Search for the cell housing the specified text and yield its [x, y] center coordinate. 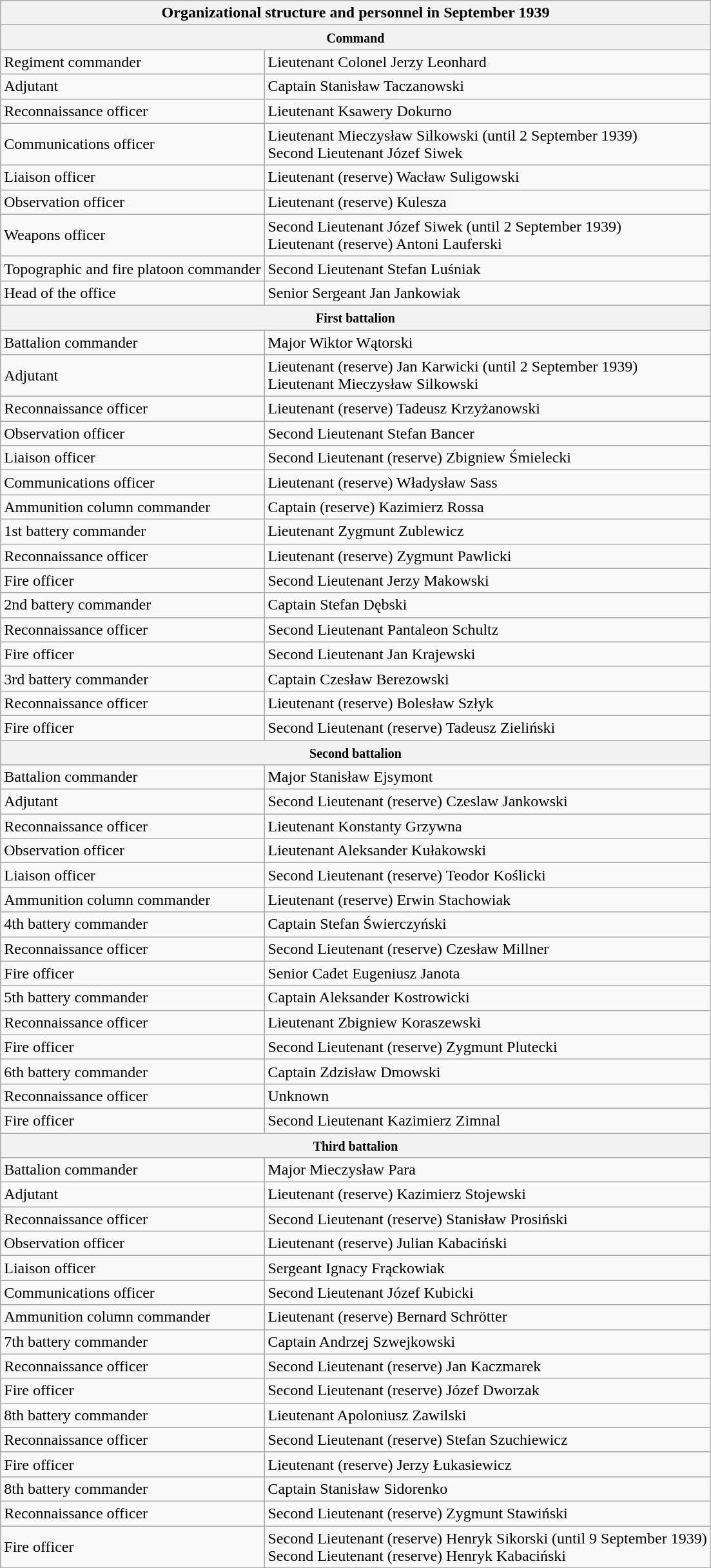
6th battery commander [133, 1071]
Second Lieutenant (reserve) Henryk Sikorski (until 9 September 1939)Second Lieutenant (reserve) Henryk Kabaciński [487, 1547]
Lieutenant Zygmunt Zublewicz [487, 531]
3rd battery commander [133, 679]
Lieutenant (reserve) Kazimierz Stojewski [487, 1195]
Captain Zdzisław Dmowski [487, 1071]
Second Lieutenant (reserve) Tadeusz Zieliński [487, 728]
Second Lieutenant (reserve) Jan Kaczmarek [487, 1366]
Captain (reserve) Kazimierz Rossa [487, 507]
Second Lieutenant Stefan Bancer [487, 433]
Lieutenant (reserve) Erwin Stachowiak [487, 900]
Second Lieutenant Jan Krajewski [487, 654]
Lieutenant Mieczysław Silkowski (until 2 September 1939)Second Lieutenant Józef Siwek [487, 144]
Second Lieutenant (reserve) Czesław Millner [487, 949]
Captain Andrzej Szwejkowski [487, 1342]
Second Lieutenant (reserve) Zbigniew Śmielecki [487, 458]
Lieutenant (reserve) Bernard Schrötter [487, 1317]
Third battalion [356, 1145]
Second Lieutenant (reserve) Stanisław Prosiński [487, 1219]
Sergeant Ignacy Frąckowiak [487, 1268]
First battalion [356, 317]
Senior Sergeant Jan Jankowiak [487, 293]
Regiment commander [133, 62]
Captain Stanisław Taczanowski [487, 86]
Lieutenant (reserve) Jan Karwicki (until 2 September 1939)Lieutenant Mieczysław Silkowski [487, 375]
Lieutenant Ksawery Dokurno [487, 111]
Second Lieutenant Jerzy Makowski [487, 581]
Second Lieutenant Józef Kubicki [487, 1293]
5th battery commander [133, 998]
Second Lieutenant Kazimierz Zimnal [487, 1120]
Second Lieutenant (reserve) Józef Dworzak [487, 1391]
Organizational structure and personnel in September 1939 [356, 13]
Senior Cadet Eugeniusz Janota [487, 973]
Captain Stefan Dębski [487, 605]
Major Wiktor Wątorski [487, 342]
Second Lieutenant Pantaleon Schultz [487, 630]
Second Lieutenant Stefan Luśniak [487, 268]
Second battalion [356, 753]
Major Mieczysław Para [487, 1170]
2nd battery commander [133, 605]
Second Lieutenant (reserve) Teodor Koślicki [487, 875]
Lieutenant Aleksander Kułakowski [487, 851]
7th battery commander [133, 1342]
1st battery commander [133, 531]
Second Lieutenant (reserve) Czeslaw Jankowski [487, 802]
Unknown [487, 1096]
4th battery commander [133, 924]
Head of the office [133, 293]
Topographic and fire platoon commander [133, 268]
Lieutenant (reserve) Jerzy Łukasiewicz [487, 1464]
Second Lieutenant (reserve) Stefan Szuchiewicz [487, 1440]
Lieutenant Zbigniew Koraszewski [487, 1022]
Second Lieutenant (reserve) Zygmunt Stawiński [487, 1513]
Captain Stefan Świerczyński [487, 924]
Major Stanisław Ejsymont [487, 777]
Lieutenant Konstanty Grzywna [487, 826]
Captain Stanisław Sidorenko [487, 1489]
Lieutenant (reserve) Julian Kabaciński [487, 1244]
Lieutenant (reserve) Kulesza [487, 202]
Lieutenant Apoloniusz Zawilski [487, 1415]
Second Lieutenant (reserve) Zygmunt Plutecki [487, 1047]
Command [356, 37]
Lieutenant Colonel Jerzy Leonhard [487, 62]
Captain Czesław Berezowski [487, 679]
Lieutenant (reserve) Bolesław Szłyk [487, 703]
Lieutenant (reserve) Zygmunt Pawlicki [487, 556]
Weapons officer [133, 235]
Lieutenant (reserve) Tadeusz Krzyżanowski [487, 409]
Lieutenant (reserve) Wacław Suligowski [487, 177]
Second Lieutenant Józef Siwek (until 2 September 1939)Lieutenant (reserve) Antoni Lauferski [487, 235]
Lieutenant (reserve) Władysław Sass [487, 482]
Captain Aleksander Kostrowicki [487, 998]
